Pinpoint the cell where the given text exists, returning its [X, Y] midpoint coordinate. 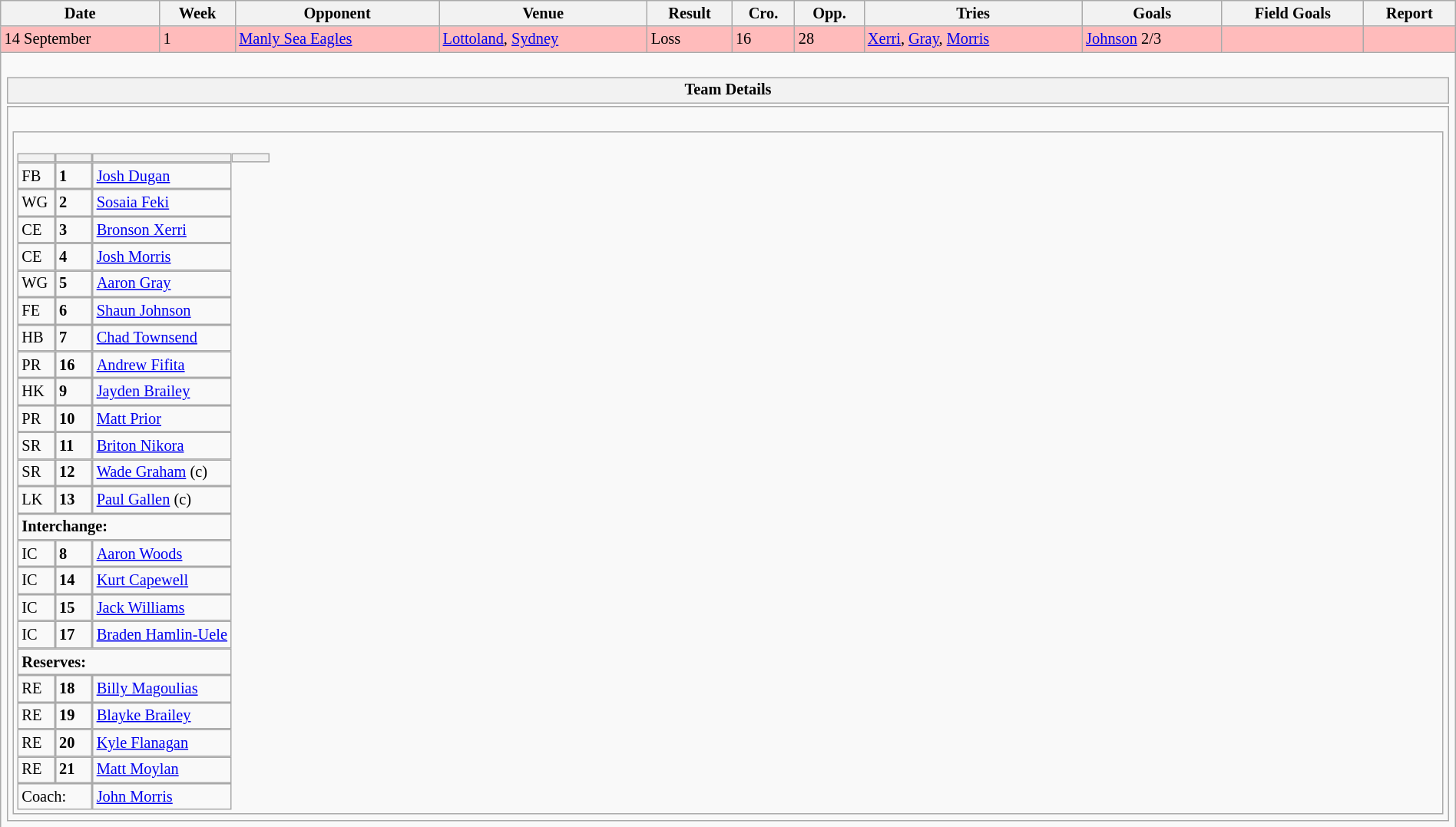
Kurt Capewell [162, 581]
Reserves: [124, 662]
Jayden Brailey [162, 392]
Aaron Woods [162, 553]
Kyle Flanagan [162, 742]
John Morris [162, 797]
HB [37, 338]
8 [74, 553]
Jack Williams [162, 607]
Result [690, 13]
12 [74, 473]
LK [37, 499]
14 [74, 581]
Andrew Fifita [162, 364]
Date [80, 13]
Aaron Gray [162, 284]
17 [74, 634]
Interchange: [124, 527]
Paul Gallen (c) [162, 499]
19 [74, 716]
6 [74, 310]
Bronson Xerri [162, 229]
FE [37, 310]
Billy Magoulias [162, 688]
7 [74, 338]
13 [74, 499]
Goals [1152, 13]
Venue [544, 13]
Josh Morris [162, 256]
Lottoland, Sydney [544, 39]
28 [829, 39]
Loss [690, 39]
10 [74, 418]
Xerri, Gray, Morris [973, 39]
Matt Moylan [162, 769]
Cro. [763, 13]
2 [74, 203]
Report [1409, 13]
Shaun Johnson [162, 310]
FB [37, 175]
Manly Sea Eagles [336, 39]
Wade Graham (c) [162, 473]
5 [74, 284]
Josh Dugan [162, 175]
15 [74, 607]
Team Details [728, 89]
Braden Hamlin-Uele [162, 634]
Briton Nikora [162, 445]
14 September [80, 39]
21 [74, 769]
Matt Prior [162, 418]
HK [37, 392]
Field Goals [1292, 13]
4 [74, 256]
11 [74, 445]
Week [198, 13]
Blayke Brailey [162, 716]
18 [74, 688]
Sosaia Feki [162, 203]
9 [74, 392]
Opponent [336, 13]
Coach: [55, 797]
Opp. [829, 13]
20 [74, 742]
Tries [973, 13]
3 [74, 229]
Chad Townsend [162, 338]
Johnson 2/3 [1152, 39]
